Scan for the cell matching the given text and deliver its [x, y] coordinate at center. 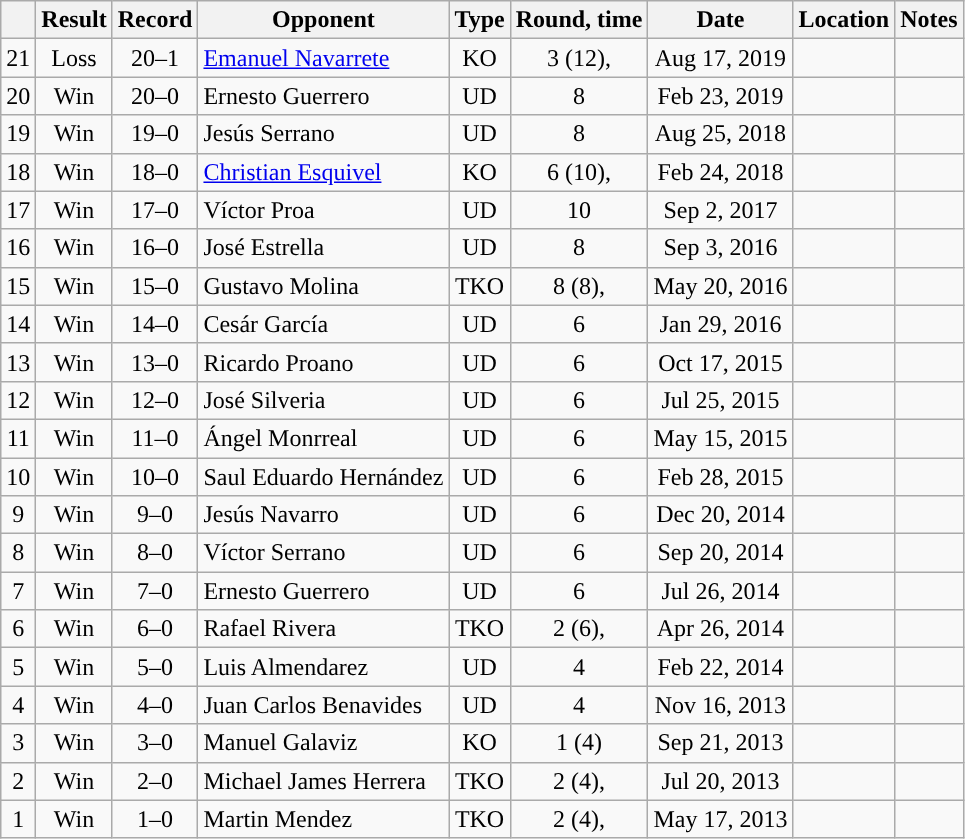
Apr 26, 2014 [720, 629]
Dec 20, 2014 [720, 515]
18 [18, 172]
Round, time [579, 20]
6–0 [155, 629]
16 [18, 248]
16–0 [155, 248]
12 [18, 400]
1 (4) [579, 743]
Location [844, 20]
Loss [74, 58]
Martin Mendez [324, 819]
Luis Almendarez [324, 667]
5–0 [155, 667]
6 (10), [579, 172]
Sep 2, 2017 [720, 210]
Date [720, 20]
8 (8), [579, 286]
19 [18, 134]
10–0 [155, 477]
Jesús Navarro [324, 515]
Jesús Serrano [324, 134]
Ángel Monrreal [324, 438]
Cesár García [324, 324]
Opponent [324, 20]
Víctor Serrano [324, 553]
José Silveria [324, 400]
9–0 [155, 515]
Jul 20, 2013 [720, 781]
Record [155, 20]
Nov 16, 2013 [720, 705]
21 [18, 58]
11–0 [155, 438]
Result [74, 20]
1–0 [155, 819]
12–0 [155, 400]
José Estrella [324, 248]
11 [18, 438]
20–0 [155, 96]
14 [18, 324]
4–0 [155, 705]
13–0 [155, 362]
13 [18, 362]
Feb 24, 2018 [720, 172]
3 [18, 743]
Gustavo Molina [324, 286]
8–0 [155, 553]
May 15, 2015 [720, 438]
7 [18, 591]
9 [18, 515]
2 (6), [579, 629]
Type [480, 20]
18–0 [155, 172]
Christian Esquivel [324, 172]
May 17, 2013 [720, 819]
Juan Carlos Benavides [324, 705]
Manuel Galaviz [324, 743]
1 [18, 819]
5 [18, 667]
19–0 [155, 134]
15–0 [155, 286]
2–0 [155, 781]
20–1 [155, 58]
Aug 25, 2018 [720, 134]
14–0 [155, 324]
Oct 17, 2015 [720, 362]
Feb 22, 2014 [720, 667]
20 [18, 96]
Aug 17, 2019 [720, 58]
Jan 29, 2016 [720, 324]
17–0 [155, 210]
Rafael Rivera [324, 629]
Feb 28, 2015 [720, 477]
Ricardo Proano [324, 362]
May 20, 2016 [720, 286]
Víctor Proa [324, 210]
Feb 23, 2019 [720, 96]
Emanuel Navarrete [324, 58]
2 [18, 781]
Saul Eduardo Hernández [324, 477]
Sep 20, 2014 [720, 553]
Notes [929, 20]
15 [18, 286]
3 (12), [579, 58]
Michael James Herrera [324, 781]
7–0 [155, 591]
Jul 25, 2015 [720, 400]
Sep 21, 2013 [720, 743]
Jul 26, 2014 [720, 591]
17 [18, 210]
3–0 [155, 743]
Sep 3, 2016 [720, 248]
